Find where the given text appears and provide that cell's center as (x, y) coordinate. 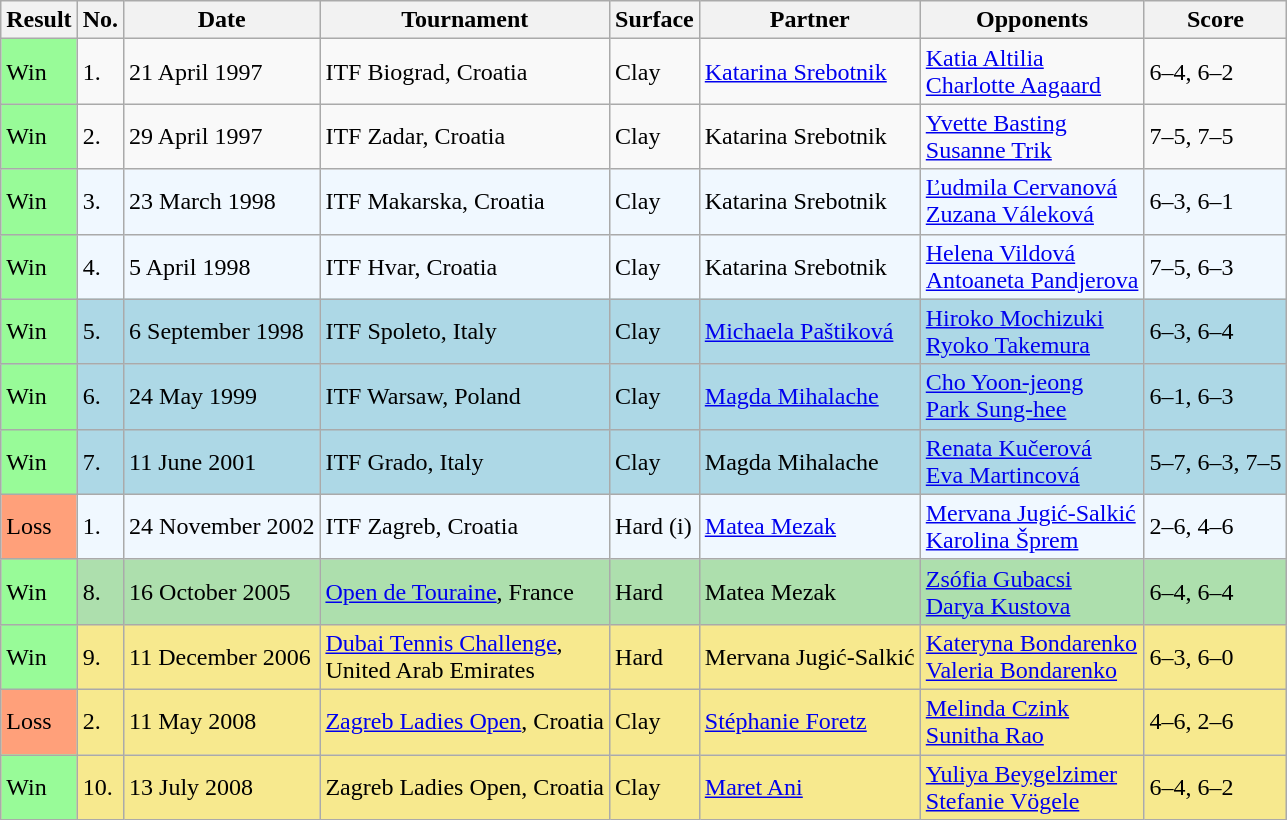
11 May 2008 (222, 722)
5 April 1998 (222, 266)
Mervana Jugić-Salkić Karolina Šprem (1032, 526)
Katia Altilia Charlotte Aagaard (1032, 72)
Melinda Czink Sunitha Rao (1032, 722)
16 October 2005 (222, 592)
Kateryna Bondarenko Valeria Bondarenko (1032, 656)
7. (100, 462)
7–5, 7–5 (1216, 136)
6. (100, 396)
Score (1216, 20)
5. (100, 332)
Stéphanie Foretz (810, 722)
No. (100, 20)
ITF Zadar, Croatia (465, 136)
6–3, 6–0 (1216, 656)
4. (100, 266)
Surface (655, 20)
Yvette Basting Susanne Trik (1032, 136)
Result (39, 20)
Mervana Jugić-Salkić (810, 656)
6–1, 6–3 (1216, 396)
3. (100, 202)
9. (100, 656)
29 April 1997 (222, 136)
6 September 1998 (222, 332)
Maret Ani (810, 786)
Opponents (1032, 20)
5–7, 6–3, 7–5 (1216, 462)
ITF Hvar, Croatia (465, 266)
24 November 2002 (222, 526)
ITF Spoleto, Italy (465, 332)
ITF Biograd, Croatia (465, 72)
Partner (810, 20)
10. (100, 786)
2–6, 4–6 (1216, 526)
Hiroko Mochizuki Ryoko Takemura (1032, 332)
Dubai Tennis Challenge, United Arab Emirates (465, 656)
Date (222, 20)
23 March 1998 (222, 202)
ITF Zagreb, Croatia (465, 526)
ITF Warsaw, Poland (465, 396)
Renata Kučerová Eva Martincová (1032, 462)
6–4, 6–4 (1216, 592)
8. (100, 592)
6–3, 6–1 (1216, 202)
13 July 2008 (222, 786)
ITF Makarska, Croatia (465, 202)
7–5, 6–3 (1216, 266)
Hard (i) (655, 526)
11 December 2006 (222, 656)
21 April 1997 (222, 72)
24 May 1999 (222, 396)
Ľudmila Cervanová Zuzana Váleková (1032, 202)
Tournament (465, 20)
Open de Touraine, France (465, 592)
Michaela Paštiková (810, 332)
4–6, 2–6 (1216, 722)
Yuliya Beygelzimer Stefanie Vögele (1032, 786)
ITF Grado, Italy (465, 462)
Helena Vildová Antoaneta Pandjerova (1032, 266)
11 June 2001 (222, 462)
Zsófia Gubacsi Darya Kustova (1032, 592)
6–3, 6–4 (1216, 332)
Cho Yoon-jeong Park Sung-hee (1032, 396)
